Output the [x, y] coordinate of the center of the cell containing the given text.  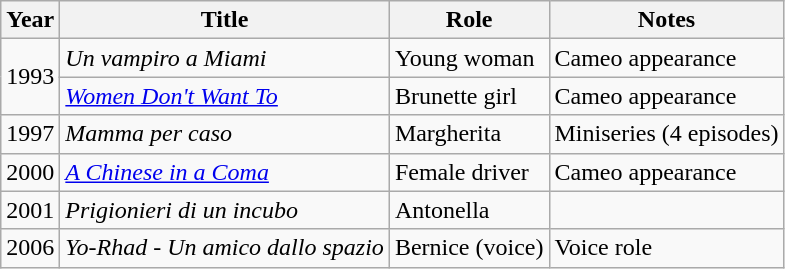
Young woman [469, 58]
Miniseries (4 episodes) [666, 134]
Title [225, 20]
Mamma per caso [225, 134]
Prigionieri di un incubo [225, 210]
A Chinese in a Coma [225, 172]
Year [30, 20]
1993 [30, 77]
Notes [666, 20]
2000 [30, 172]
Women Don't Want To [225, 96]
Brunette girl [469, 96]
Un vampiro a Miami [225, 58]
2006 [30, 248]
Antonella [469, 210]
Yo-Rhad - Un amico dallo spazio [225, 248]
Voice role [666, 248]
Bernice (voice) [469, 248]
Margherita [469, 134]
Role [469, 20]
1997 [30, 134]
Female driver [469, 172]
2001 [30, 210]
